Find where the given text appears and provide that cell's center as [X, Y] coordinate. 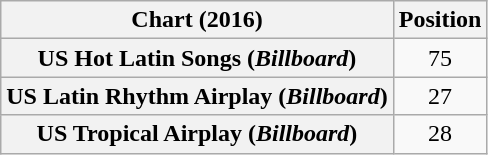
Position [440, 20]
27 [440, 96]
75 [440, 58]
US Hot Latin Songs (Billboard) [197, 58]
28 [440, 134]
Chart (2016) [197, 20]
US Tropical Airplay (Billboard) [197, 134]
US Latin Rhythm Airplay (Billboard) [197, 96]
